Return the [X, Y] coordinate for the center point of the cell that contains the specified text.  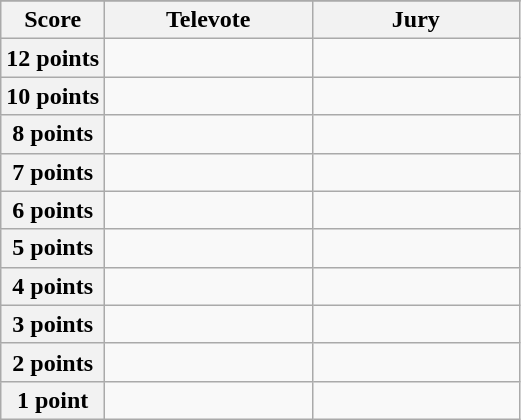
Televote [209, 20]
Score [53, 20]
7 points [53, 172]
Jury [416, 20]
3 points [53, 324]
8 points [53, 134]
5 points [53, 248]
4 points [53, 286]
1 point [53, 400]
10 points [53, 96]
12 points [53, 58]
2 points [53, 362]
6 points [53, 210]
